Output the [X, Y] coordinate of the center of the cell containing the given text.  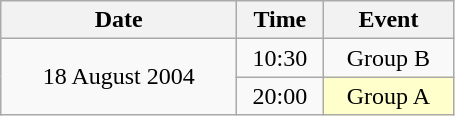
Group B [388, 58]
Time [280, 20]
18 August 2004 [119, 77]
Group A [388, 96]
10:30 [280, 58]
Event [388, 20]
Date [119, 20]
20:00 [280, 96]
